Return (x, y) of the center of cell containing provided text 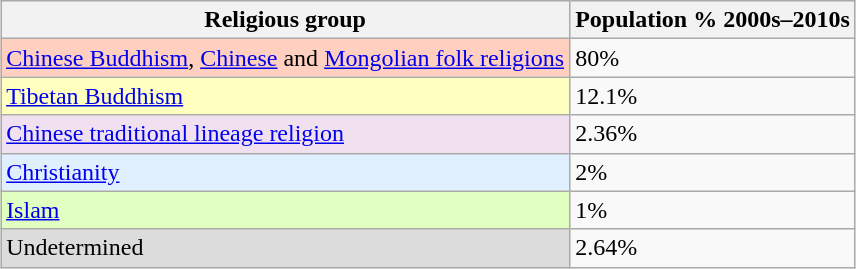
Undetermined (286, 248)
2% (713, 172)
1% (713, 210)
Islam (286, 210)
2.36% (713, 134)
Chinese traditional lineage religion (286, 134)
Population % 2000s–2010s (713, 20)
Christianity (286, 172)
Chinese Buddhism, Chinese and Mongolian folk religions (286, 58)
80% (713, 58)
12.1% (713, 96)
Tibetan Buddhism (286, 96)
2.64% (713, 248)
Religious group (286, 20)
